Capture the cell that displays the provided text and extract its (x, y) central coordinate. 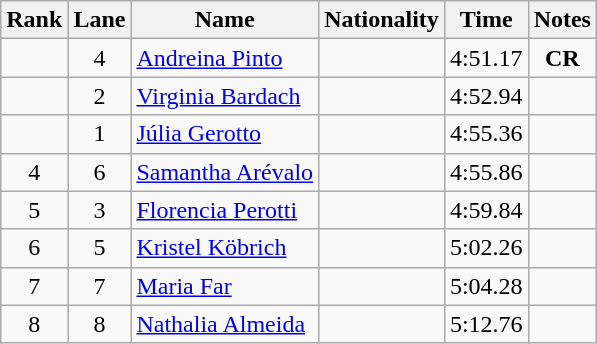
5:04.28 (486, 286)
4:51.17 (486, 58)
1 (100, 134)
3 (100, 210)
CR (562, 58)
5:12.76 (486, 324)
Lane (100, 20)
4:55.36 (486, 134)
4:52.94 (486, 96)
Rank (34, 20)
Nationality (382, 20)
Andreina Pinto (225, 58)
2 (100, 96)
4:59.84 (486, 210)
Samantha Arévalo (225, 172)
5:02.26 (486, 248)
Nathalia Almeida (225, 324)
Time (486, 20)
Virginia Bardach (225, 96)
4:55.86 (486, 172)
Name (225, 20)
Maria Far (225, 286)
Notes (562, 20)
Júlia Gerotto (225, 134)
Florencia Perotti (225, 210)
Kristel Köbrich (225, 248)
